Capture the cell that displays the provided text and extract its [x, y] central coordinate. 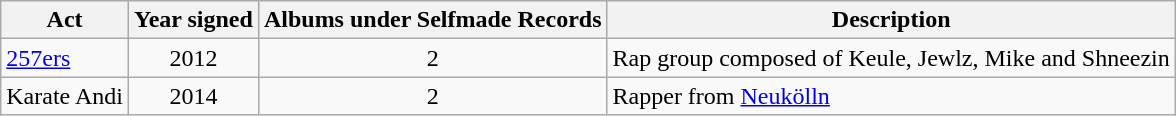
Karate Andi [65, 96]
2012 [193, 58]
Description [891, 20]
Rap group composed of Keule, Jewlz, Mike and Shneezin [891, 58]
Year signed [193, 20]
Albums under Selfmade Records [432, 20]
Rapper from Neukölln [891, 96]
2014 [193, 96]
257ers [65, 58]
Act [65, 20]
